Return the [X, Y] coordinate for the center point of the cell that contains the specified text.  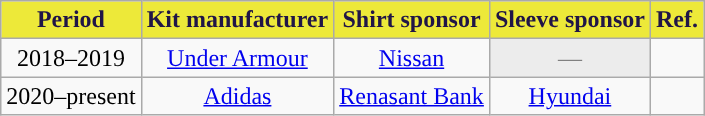
Hyundai [570, 96]
Nissan [412, 58]
— [570, 58]
Adidas [238, 96]
Sleeve sponsor [570, 20]
Period [71, 20]
2018–2019 [71, 58]
Shirt sponsor [412, 20]
Kit manufacturer [238, 20]
Renasant Bank [412, 96]
Under Armour [238, 58]
2020–present [71, 96]
Ref. [676, 20]
